Provide the (X, Y) coordinate of the cell's center where the given text is located.  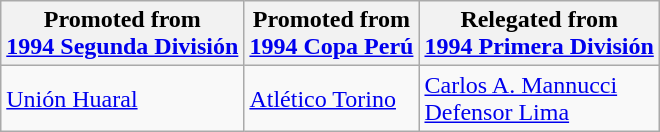
Unión Huaral (122, 98)
Relegated from1994 Primera División (539, 34)
Carlos A. Mannucci Defensor Lima (539, 98)
Promoted from1994 Segunda División (122, 34)
Promoted from1994 Copa Perú (332, 34)
Atlético Torino (332, 98)
